Pinpoint the cell where the given text exists, returning its (x, y) midpoint coordinate. 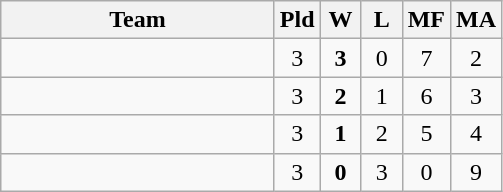
5 (426, 134)
6 (426, 96)
9 (476, 172)
L (382, 20)
MA (476, 20)
7 (426, 58)
Pld (297, 20)
W (340, 20)
4 (476, 134)
Team (138, 20)
MF (426, 20)
